For the text-containing cell, return its midpoint in (x, y) coordinate format. 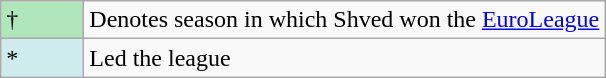
* (42, 58)
Denotes season in which Shved won the EuroLeague (344, 20)
Led the league (344, 58)
† (42, 20)
